Capture the cell that displays the provided text and extract its [x, y] central coordinate. 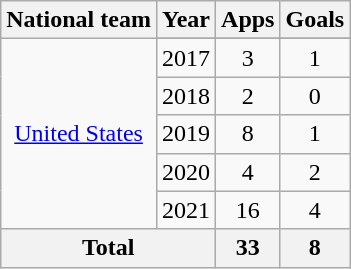
0 [315, 96]
United States [79, 134]
National team [79, 20]
2021 [186, 210]
2020 [186, 172]
2018 [186, 96]
16 [248, 210]
Year [186, 20]
Total [108, 248]
Goals [315, 20]
Apps [248, 20]
3 [248, 58]
2019 [186, 134]
33 [248, 248]
2017 [186, 58]
